Search for the cell housing the specified text and yield its [x, y] center coordinate. 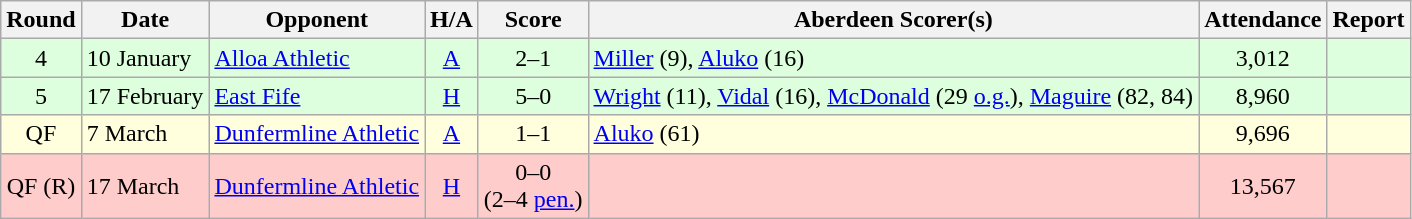
9,696 [1263, 134]
Aberdeen Scorer(s) [894, 20]
H/A [452, 20]
10 January [145, 58]
Wright (11), Vidal (16), McDonald (29 o.g.), Maguire (82, 84) [894, 96]
5 [41, 96]
Miller (9), Aluko (16) [894, 58]
QF (R) [41, 186]
Aluko (61) [894, 134]
Report [1368, 20]
2–1 [533, 58]
17 February [145, 96]
QF [41, 134]
5–0 [533, 96]
1–1 [533, 134]
Date [145, 20]
8,960 [1263, 96]
East Fife [317, 96]
Opponent [317, 20]
4 [41, 58]
13,567 [1263, 186]
Alloa Athletic [317, 58]
Round [41, 20]
17 March [145, 186]
Attendance [1263, 20]
7 March [145, 134]
Score [533, 20]
0–0 (2–4 pen.) [533, 186]
3,012 [1263, 58]
